Search for the cell housing the specified text and yield its (X, Y) center coordinate. 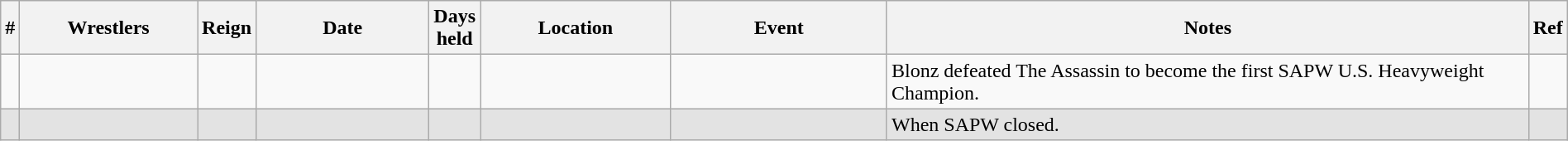
Days held (455, 28)
Event (779, 28)
When SAPW closed. (1207, 124)
Location (576, 28)
Notes (1207, 28)
Date (342, 28)
Reign (227, 28)
Ref (1548, 28)
# (10, 28)
Blonz defeated The Assassin to become the first SAPW U.S. Heavyweight Champion. (1207, 81)
Wrestlers (109, 28)
